Pinpoint the cell where the given text exists, returning its (x, y) midpoint coordinate. 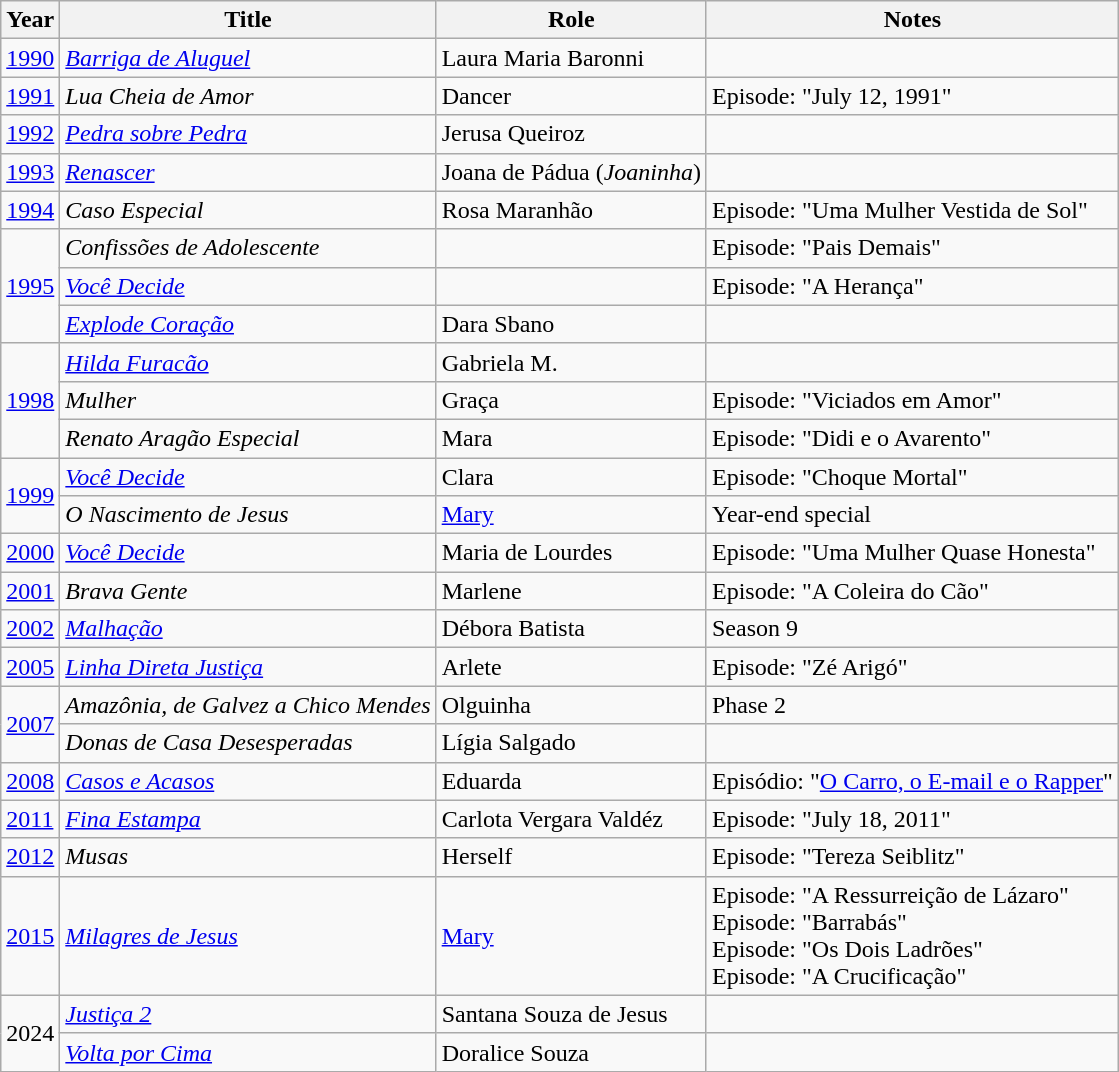
Title (248, 20)
Episode: "Zé Arigó" (912, 667)
Episode: "Tereza Seiblitz" (912, 857)
2000 (30, 553)
Season 9 (912, 629)
Herself (571, 857)
Episode: "A Coleira do Cão" (912, 591)
Carlota Vergara Valdéz (571, 819)
Role (571, 20)
Episode: "Viciados em Amor" (912, 400)
Notes (912, 20)
Justiça 2 (248, 1014)
Malhação (248, 629)
Débora Batista (571, 629)
1992 (30, 134)
Linha Direta Justiça (248, 667)
Mulher (248, 400)
1991 (30, 96)
Episode: "Uma Mulher Quase Honesta" (912, 553)
Fina Estampa (248, 819)
Clara (571, 477)
Episode: "Uma Mulher Vestida de Sol" (912, 210)
2024 (30, 1033)
Episódio: "O Carro, o E-mail e o Rapper" (912, 781)
Episode: "A Ressurreição de Lázaro"Episode: "Barrabás"Episode: "Os Dois Ladrões"Episode: "A Crucificação" (912, 936)
Musas (248, 857)
2008 (30, 781)
Mara (571, 438)
Jerusa Queiroz (571, 134)
2012 (30, 857)
Episode: "Choque Mortal" (912, 477)
Olguinha (571, 705)
Dara Sbano (571, 324)
Doralice Souza (571, 1052)
Episode: "July 18, 2011" (912, 819)
Barriga de Aluguel (248, 58)
2002 (30, 629)
1990 (30, 58)
Caso Especial (248, 210)
Laura Maria Baronni (571, 58)
Episode: "A Herança" (912, 286)
Confissões de Adolescente (248, 248)
Marlene (571, 591)
Hilda Furacão (248, 362)
1995 (30, 286)
Renascer (248, 172)
Episode: "Pais Demais" (912, 248)
1994 (30, 210)
Eduarda (571, 781)
Episode: "July 12, 1991" (912, 96)
Brava Gente (248, 591)
2007 (30, 724)
Casos e Acasos (248, 781)
Milagres de Jesus (248, 936)
Explode Coração (248, 324)
Episode: "Didi e o Avarento" (912, 438)
Renato Aragão Especial (248, 438)
Donas de Casa Desesperadas (248, 743)
Rosa Maranhão (571, 210)
2015 (30, 936)
Arlete (571, 667)
Gabriela M. (571, 362)
1993 (30, 172)
Volta por Cima (248, 1052)
Santana Souza de Jesus (571, 1014)
Year-end special (912, 515)
Maria de Lourdes (571, 553)
O Nascimento de Jesus (248, 515)
Graça (571, 400)
Lua Cheia de Amor (248, 96)
2011 (30, 819)
Phase 2 (912, 705)
2001 (30, 591)
Lígia Salgado (571, 743)
Amazônia, de Galvez a Chico Mendes (248, 705)
1998 (30, 400)
2005 (30, 667)
Pedra sobre Pedra (248, 134)
Dancer (571, 96)
Year (30, 20)
1999 (30, 496)
Joana de Pádua (Joaninha) (571, 172)
